Provide the (x, y) coordinate of the cell's center where the given text is located.  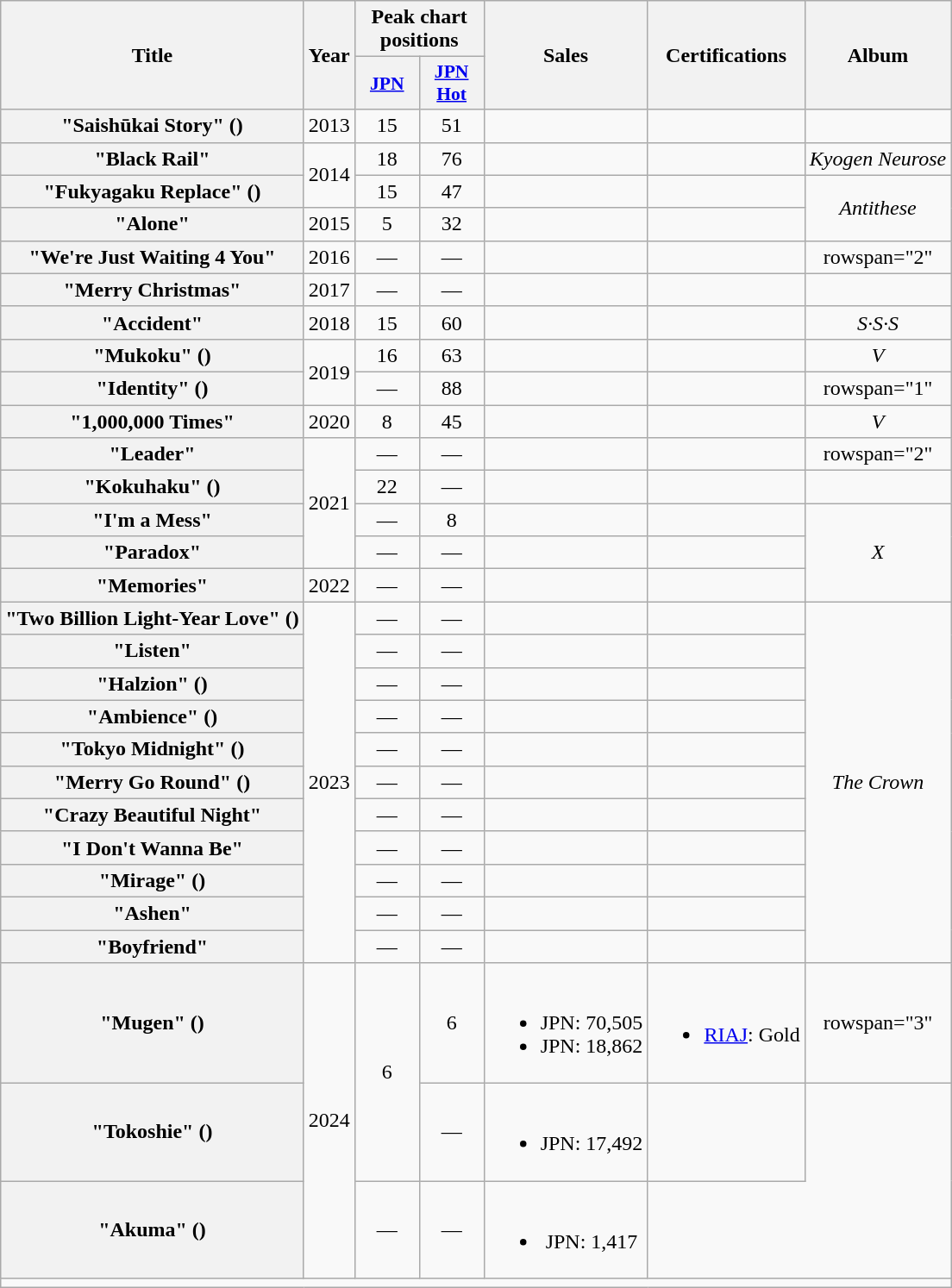
Peak chart positions (419, 29)
2023 (329, 783)
Year (329, 55)
"Mirage" () (152, 880)
"Kokuhaku" () (152, 487)
"Memories" (152, 585)
Kyogen Neurose (878, 159)
"Mugen" () (152, 1023)
"Leader" (152, 454)
18 (386, 159)
"Ambience" () (152, 716)
2021 (329, 503)
RIAJ: Gold (726, 1023)
"1,000,000 Times" (152, 422)
JPNHot (452, 83)
"Akuma" () (152, 1229)
2015 (329, 224)
JPN (386, 83)
"Identity" () (152, 388)
88 (452, 388)
"Two Billion Light-Year Love" () (152, 618)
JPN: 17,492 (566, 1133)
2016 (329, 257)
"Merry Go Round" () (152, 782)
"Listen" (152, 651)
"Accident" (152, 322)
Title (152, 55)
Antithese (878, 208)
2019 (329, 372)
2017 (329, 290)
51 (452, 126)
"I Don't Wanna Be" (152, 847)
2020 (329, 422)
JPN: 70,505 JPN: 18,862 (566, 1023)
X (878, 553)
"Boyfriend" (152, 946)
47 (452, 191)
63 (452, 355)
"Tokoshie" () (152, 1133)
2024 (329, 1121)
"Saishūkai Story" () (152, 126)
22 (386, 487)
"Mukoku" () (152, 355)
2022 (329, 585)
rowspan="3" (878, 1023)
"Tokyo Midnight" () (152, 749)
45 (452, 422)
Certifications (726, 55)
"Alone" (152, 224)
"I'm a Mess" (152, 520)
rowspan="1" (878, 388)
"Black Rail" (152, 159)
76 (452, 159)
2013 (329, 126)
"Crazy Beautiful Night" (152, 815)
"Ashen" (152, 913)
"We're Just Waiting 4 You" (152, 257)
5 (386, 224)
"Paradox" (152, 553)
32 (452, 224)
60 (452, 322)
"Halzion" () (152, 684)
Sales (566, 55)
2014 (329, 175)
"Fukyagaku Replace" () (152, 191)
Album (878, 55)
The Crown (878, 783)
JPN: 1,417 (566, 1229)
2018 (329, 322)
16 (386, 355)
"Merry Christmas" (152, 290)
S·S·S (878, 322)
